Locate the cell with the specified text and output its (X, Y) center coordinate. 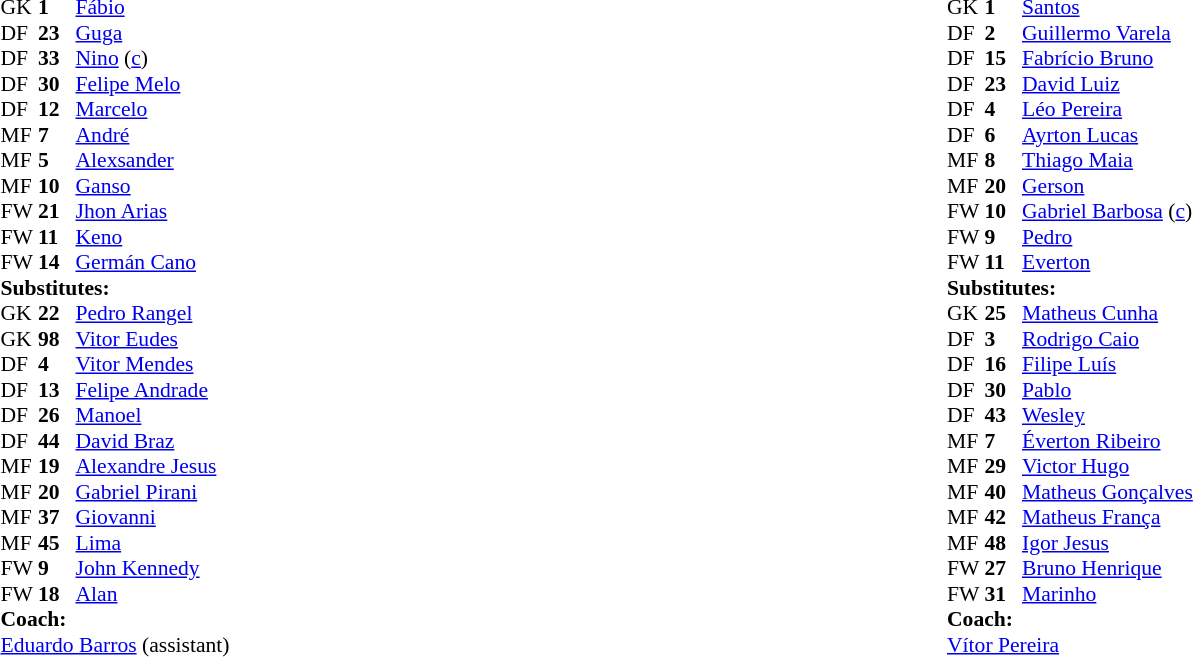
12 (57, 109)
3 (1003, 339)
Alexsander (153, 161)
Bruno Henrique (1108, 569)
98 (57, 339)
Gabriel Pirani (153, 492)
David Braz (153, 441)
14 (57, 263)
27 (1003, 569)
Jhon Arias (153, 211)
John Kennedy (153, 569)
Léo Pereira (1108, 109)
David Luiz (1108, 84)
Lima (153, 543)
45 (57, 543)
Guga (153, 33)
Vitor Eudes (153, 339)
Marinho (1108, 594)
Matheus Cunha (1108, 313)
André (153, 135)
48 (1003, 543)
Felipe Melo (153, 84)
Keno (153, 237)
29 (1003, 467)
Vitor Mendes (153, 365)
Ganso (153, 186)
Wesley (1108, 415)
Guillermo Varela (1108, 33)
40 (1003, 492)
2 (1003, 33)
Ayrton Lucas (1108, 135)
Alexandre Jesus (153, 467)
22 (57, 313)
Filipe Luís (1108, 365)
5 (57, 161)
Everton (1108, 263)
25 (1003, 313)
Matheus França (1108, 517)
13 (57, 390)
31 (1003, 594)
Pedro (1108, 237)
8 (1003, 161)
Giovanni (153, 517)
Thiago Maia (1108, 161)
Felipe Andrade (153, 390)
19 (57, 467)
Igor Jesus (1108, 543)
Pedro Rangel (153, 313)
Gerson (1108, 186)
15 (1003, 59)
21 (57, 211)
44 (57, 441)
Manoel (153, 415)
43 (1003, 415)
6 (1003, 135)
Marcelo (153, 109)
Fabrício Bruno (1108, 59)
Gabriel Barbosa (c) (1108, 211)
Matheus Gonçalves (1108, 492)
16 (1003, 365)
Alan (153, 594)
42 (1003, 517)
Germán Cano (153, 263)
Rodrigo Caio (1108, 339)
26 (57, 415)
Pablo (1108, 390)
18 (57, 594)
33 (57, 59)
Victor Hugo (1108, 467)
Nino (c) (153, 59)
37 (57, 517)
Éverton Ribeiro (1108, 441)
